Return [x, y] of the center of cell containing provided text 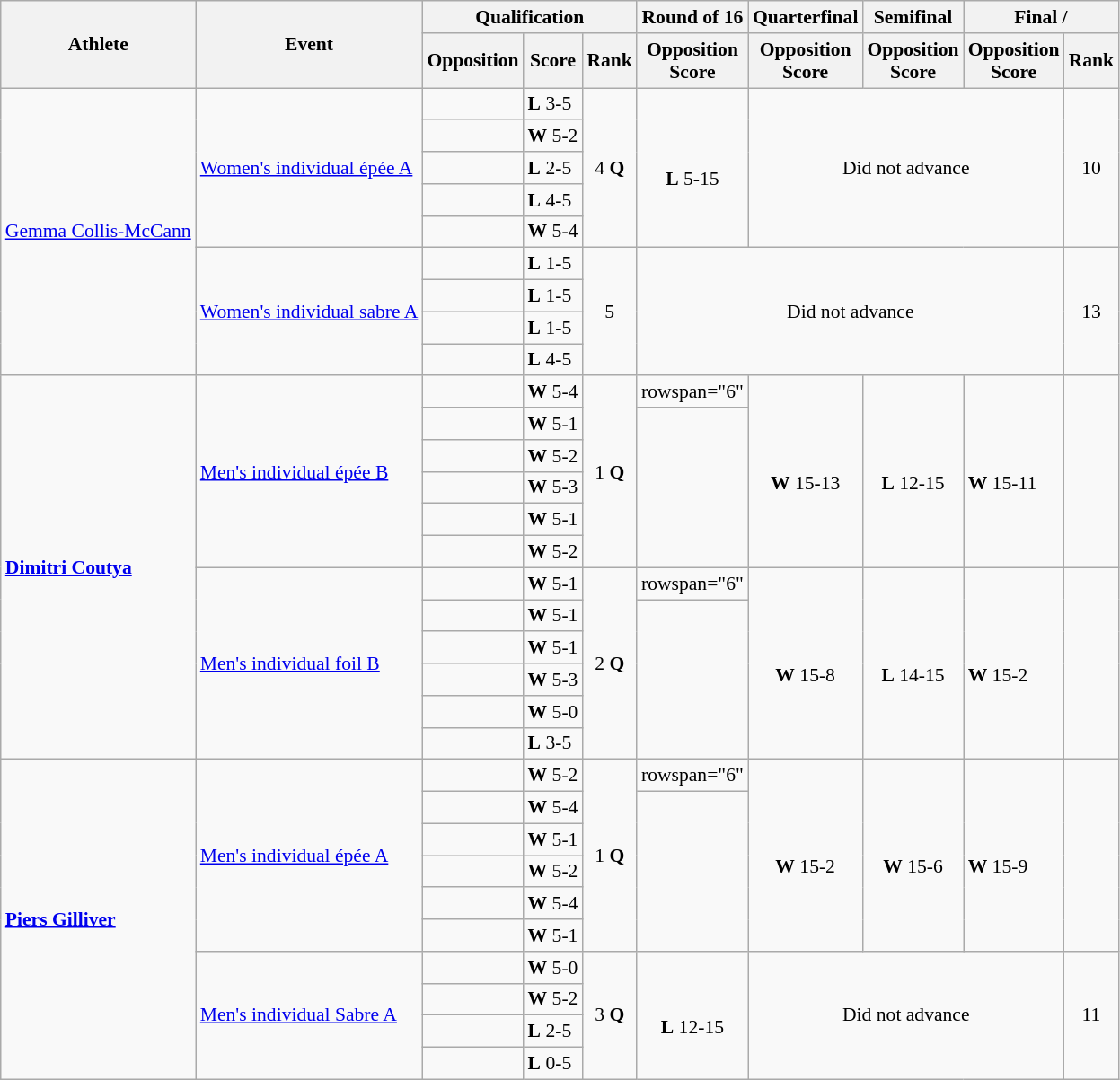
10 [1092, 168]
Dimitri Coutya [99, 568]
W 15-8 [806, 663]
11 [1092, 1015]
4 Q [609, 168]
W 15-6 [913, 856]
W 15-9 [1014, 856]
Opposition [472, 61]
W 15-13 [806, 472]
5 [609, 312]
Athlete [99, 45]
Qualification [530, 17]
L 5-15 [692, 168]
Men's individual Sabre A [309, 1015]
Semifinal [913, 17]
L 14-15 [913, 663]
L 0-5 [553, 1064]
Women's individual sabre A [309, 312]
Women's individual épée A [309, 168]
Men's individual épée A [309, 856]
13 [1092, 312]
Piers Gilliver [99, 919]
Men's individual épée B [309, 472]
W 15-11 [1014, 472]
Score [553, 61]
Final / [1042, 17]
Round of 16 [692, 17]
2 Q [609, 663]
Quarterfinal [806, 17]
Gemma Collis-McCann [99, 232]
Event [309, 45]
Men's individual foil B [309, 663]
3 Q [609, 1015]
